Identify which cell holds the provided text, then report its [x, y] central coordinate. 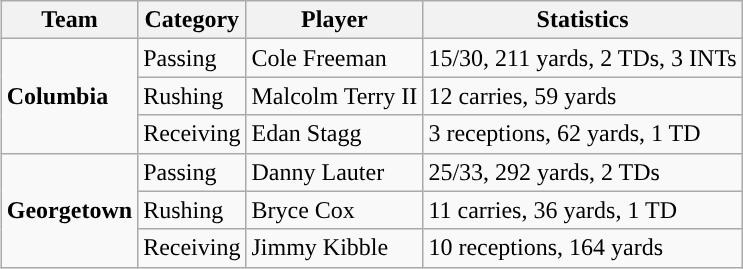
12 carries, 59 yards [582, 96]
3 receptions, 62 yards, 1 TD [582, 134]
10 receptions, 164 yards [582, 248]
Statistics [582, 20]
Team [69, 20]
Edan Stagg [334, 134]
Danny Lauter [334, 172]
Category [192, 20]
Georgetown [69, 210]
Malcolm Terry II [334, 96]
Jimmy Kibble [334, 248]
Columbia [69, 96]
Cole Freeman [334, 58]
25/33, 292 yards, 2 TDs [582, 172]
15/30, 211 yards, 2 TDs, 3 INTs [582, 58]
Bryce Cox [334, 210]
Player [334, 20]
11 carries, 36 yards, 1 TD [582, 210]
